Determine the (X, Y) coordinate at the center of the cell enclosing the given text.  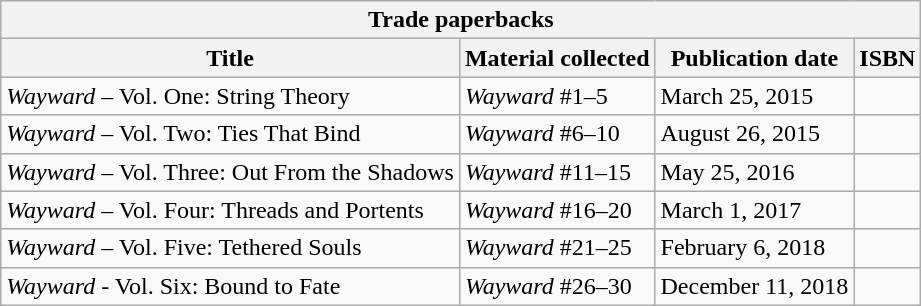
December 11, 2018 (754, 286)
Trade paperbacks (461, 20)
Material collected (557, 58)
Wayward – Vol. Four: Threads and Portents (230, 210)
Wayward #21–25 (557, 248)
Publication date (754, 58)
August 26, 2015 (754, 134)
Wayward #11–15 (557, 172)
Wayward #1–5 (557, 96)
Title (230, 58)
Wayward #6–10 (557, 134)
Wayward #16–20 (557, 210)
Wayward – Vol. Two: Ties That Bind (230, 134)
February 6, 2018 (754, 248)
Wayward – Vol. Five: Tethered Souls (230, 248)
Wayward – Vol. One: String Theory (230, 96)
March 25, 2015 (754, 96)
Wayward – Vol. Three: Out From the Shadows (230, 172)
Wayward - Vol. Six: Bound to Fate (230, 286)
May 25, 2016 (754, 172)
ISBN (888, 58)
Wayward #26–30 (557, 286)
March 1, 2017 (754, 210)
